Find where the given text appears and provide that cell's center as [X, Y] coordinate. 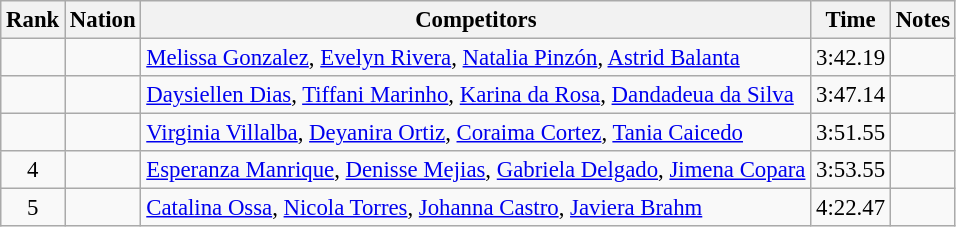
3:47.14 [851, 95]
Virginia Villalba, Deyanira Ortiz, Coraima Cortez, Tania Caicedo [476, 133]
Nation [103, 20]
Melissa Gonzalez, Evelyn Rivera, Natalia Pinzón, Astrid Balanta [476, 58]
3:42.19 [851, 58]
Competitors [476, 20]
4 [33, 170]
4:22.47 [851, 208]
Catalina Ossa, Nicola Torres, Johanna Castro, Javiera Brahm [476, 208]
Esperanza Manrique, Denisse Mejias, Gabriela Delgado, Jimena Copara [476, 170]
Daysiellen Dias, Tiffani Marinho, Karina da Rosa, Dandadeua da Silva [476, 95]
5 [33, 208]
3:51.55 [851, 133]
3:53.55 [851, 170]
Notes [922, 20]
Rank [33, 20]
Time [851, 20]
